Identify which cell holds the provided text, then report its [X, Y] central coordinate. 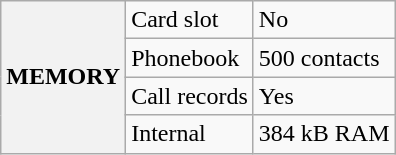
Internal [190, 134]
Call records [190, 96]
384 kB RAM [324, 134]
500 contacts [324, 58]
Card slot [190, 20]
MEMORY [64, 77]
Phonebook [190, 58]
No [324, 20]
Yes [324, 96]
